Return the [X, Y] coordinate for the center point of the cell that contains the specified text.  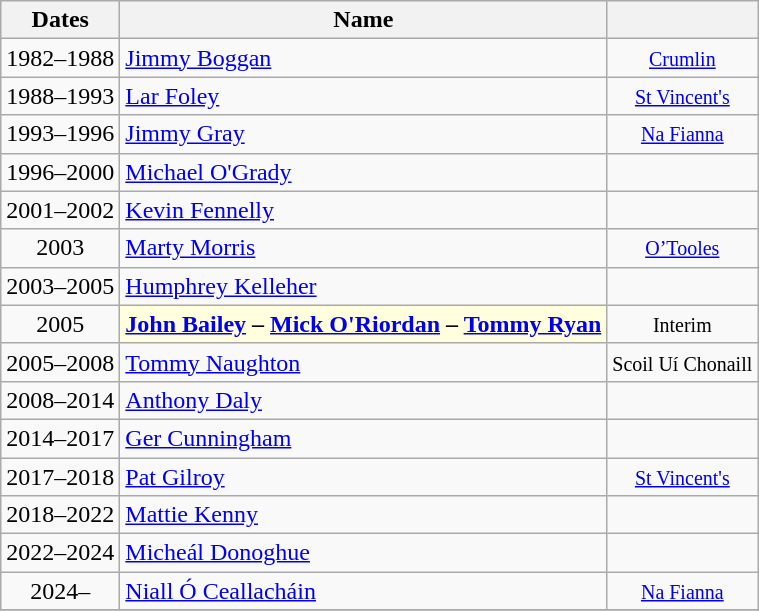
Humphrey Kelleher [364, 286]
Tommy Naughton [364, 362]
2005–2008 [60, 362]
2005 [60, 324]
Lar Foley [364, 96]
1982–1988 [60, 58]
1988–1993 [60, 96]
Crumlin [682, 58]
Pat Gilroy [364, 477]
2008–2014 [60, 400]
O’Tooles [682, 248]
Scoil Uí Chonaill [682, 362]
2003 [60, 248]
Marty Morris [364, 248]
Niall Ó Ceallacháin [364, 591]
2017–2018 [60, 477]
Micheál Donoghue [364, 553]
1996–2000 [60, 172]
John Bailey – Mick O'Riordan – Tommy Ryan [364, 324]
2018–2022 [60, 515]
1993–1996 [60, 134]
2001–2002 [60, 210]
Ger Cunningham [364, 438]
2022–2024 [60, 553]
2024– [60, 591]
Dates [60, 20]
Jimmy Boggan [364, 58]
2014–2017 [60, 438]
Anthony Daly [364, 400]
Jimmy Gray [364, 134]
2003–2005 [60, 286]
Michael O'Grady [364, 172]
Name [364, 20]
Kevin Fennelly [364, 210]
Mattie Kenny [364, 515]
Interim [682, 324]
